Scan for the cell matching the given text and deliver its [x, y] coordinate at center. 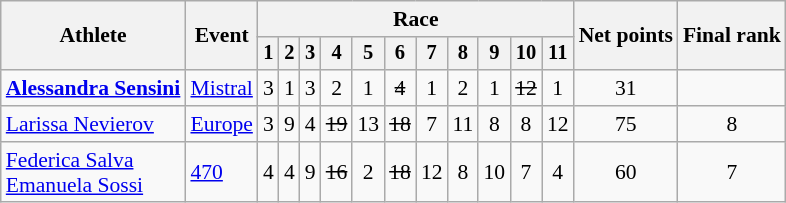
Race [416, 19]
16 [337, 172]
5 [368, 54]
19 [337, 124]
Alessandra Sensini [94, 88]
Athlete [94, 36]
Federica SalvaEmanuela Sossi [94, 172]
Event [221, 36]
31 [626, 88]
Mistral [221, 88]
13 [368, 124]
Net points [626, 36]
60 [626, 172]
Final rank [732, 36]
Larissa Nevierov [94, 124]
470 [221, 172]
6 [400, 54]
75 [626, 124]
Europe [221, 124]
